Pinpoint the cell where the given text exists, returning its [X, Y] midpoint coordinate. 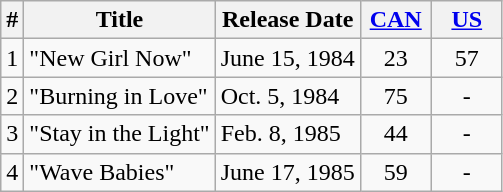
"Wave Babies" [120, 172]
# [12, 20]
Release Date [288, 20]
"New Girl Now" [120, 58]
23 [396, 58]
Title [120, 20]
US [466, 20]
75 [396, 96]
57 [466, 58]
1 [12, 58]
"Burning in Love" [120, 96]
CAN [396, 20]
3 [12, 134]
44 [396, 134]
Feb. 8, 1985 [288, 134]
"Stay in the Light" [120, 134]
June 15, 1984 [288, 58]
Oct. 5, 1984 [288, 96]
4 [12, 172]
2 [12, 96]
59 [396, 172]
June 17, 1985 [288, 172]
